Search for the cell housing the specified text and yield its [X, Y] center coordinate. 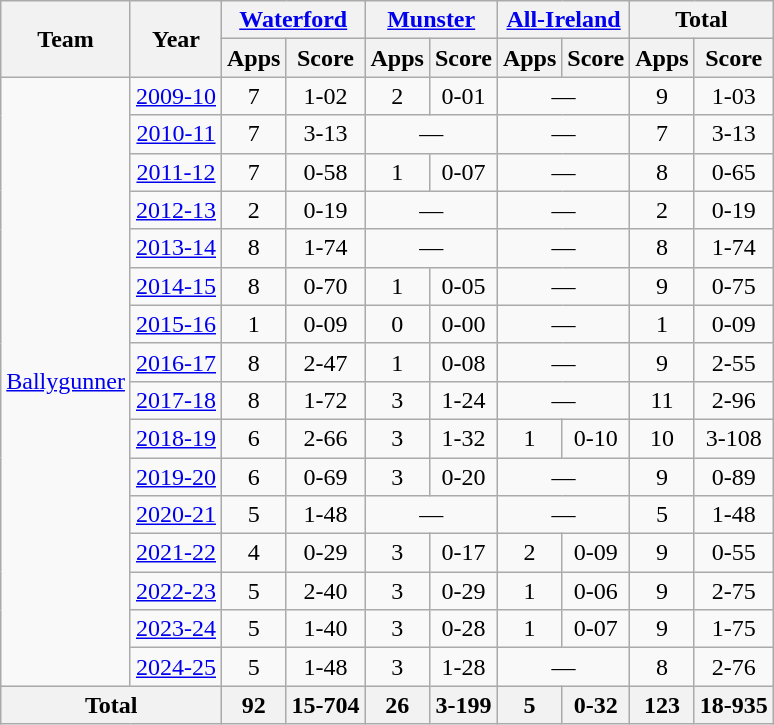
0-20 [463, 477]
2011-12 [176, 172]
2-55 [734, 362]
18-935 [734, 705]
2021-22 [176, 553]
2-75 [734, 591]
92 [254, 705]
0-58 [326, 172]
11 [662, 400]
Munster [431, 20]
2015-16 [176, 324]
0-55 [734, 553]
2014-15 [176, 286]
1-32 [463, 438]
0-05 [463, 286]
Team [66, 39]
2012-13 [176, 210]
2013-14 [176, 248]
0-89 [734, 477]
123 [662, 705]
0-69 [326, 477]
0-28 [463, 629]
1-72 [326, 400]
2024-25 [176, 667]
Waterford [294, 20]
2010-11 [176, 134]
2009-10 [176, 96]
2-76 [734, 667]
Year [176, 39]
2-66 [326, 438]
2016-17 [176, 362]
2018-19 [176, 438]
1-24 [463, 400]
3-108 [734, 438]
2019-20 [176, 477]
0-65 [734, 172]
0-01 [463, 96]
0-32 [596, 705]
0-00 [463, 324]
0 [397, 324]
4 [254, 553]
2023-24 [176, 629]
3-199 [463, 705]
1-03 [734, 96]
2020-21 [176, 515]
2022-23 [176, 591]
0-10 [596, 438]
2-40 [326, 591]
1-40 [326, 629]
26 [397, 705]
0-06 [596, 591]
1-75 [734, 629]
0-75 [734, 286]
0-70 [326, 286]
2017-18 [176, 400]
1-02 [326, 96]
1-28 [463, 667]
0-17 [463, 553]
All-Ireland [563, 20]
10 [662, 438]
15-704 [326, 705]
2-96 [734, 400]
Ballygunner [66, 382]
2-47 [326, 362]
0-08 [463, 362]
